Provide the [X, Y] coordinate of the cell's center where the given text is located.  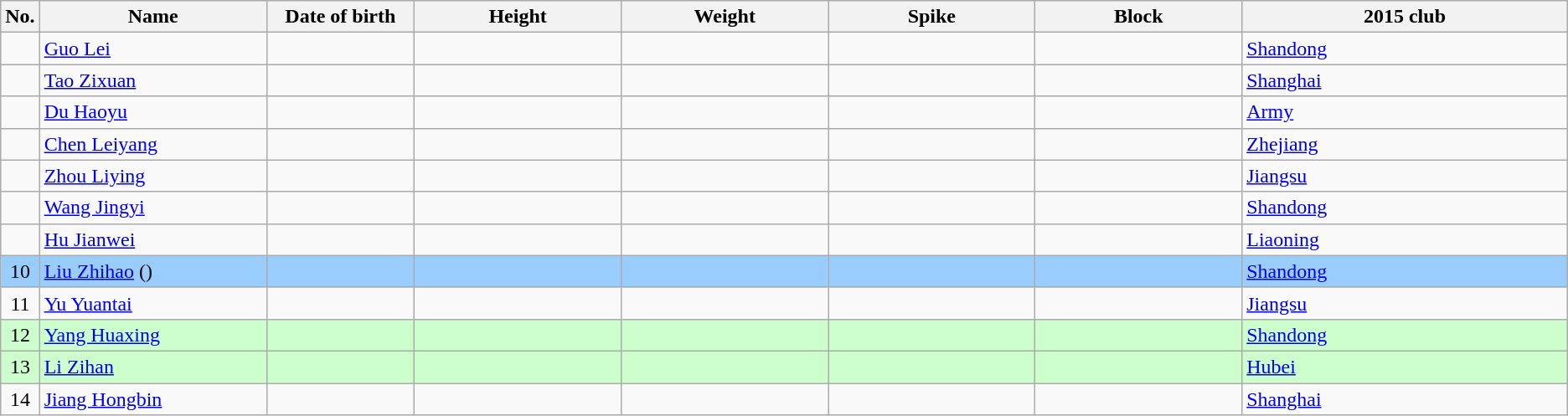
Weight [725, 17]
Yu Yuantai [152, 303]
14 [20, 399]
2015 club [1406, 17]
Guo Lei [152, 49]
Liaoning [1406, 239]
Date of birth [340, 17]
No. [20, 17]
Yang Huaxing [152, 335]
Height [518, 17]
Tao Zixuan [152, 80]
10 [20, 271]
13 [20, 367]
Name [152, 17]
Hu Jianwei [152, 239]
Chen Leiyang [152, 144]
Jiang Hongbin [152, 399]
Hubei [1406, 367]
Zhou Liying [152, 176]
Spike [931, 17]
Wang Jingyi [152, 208]
11 [20, 303]
Army [1406, 112]
Block [1139, 17]
12 [20, 335]
Zhejiang [1406, 144]
Li Zihan [152, 367]
Liu Zhihao () [152, 271]
Du Haoyu [152, 112]
